Identify which cell holds the provided text, then report its (X, Y) central coordinate. 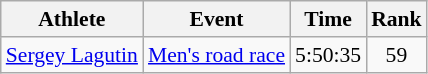
Time (328, 19)
5:50:35 (328, 55)
Sergey Lagutin (72, 55)
Men's road race (216, 55)
Rank (396, 19)
Event (216, 19)
59 (396, 55)
Athlete (72, 19)
